Locate the cell with the specified text and output its [x, y] center coordinate. 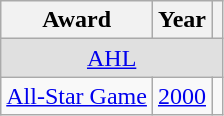
All-Star Game [77, 96]
AHL [112, 58]
Year [182, 20]
2000 [182, 96]
Award [77, 20]
